Pinpoint the cell where the given text exists, returning its [X, Y] midpoint coordinate. 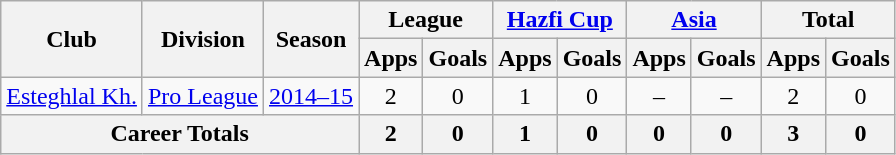
Esteghlal Kh. [72, 96]
Club [72, 39]
Division [202, 39]
Hazfi Cup [560, 20]
Career Totals [180, 134]
League [426, 20]
Season [310, 39]
3 [793, 134]
2014–15 [310, 96]
Pro League [202, 96]
Total [828, 20]
Asia [694, 20]
